Capture the cell that displays the provided text and extract its [x, y] central coordinate. 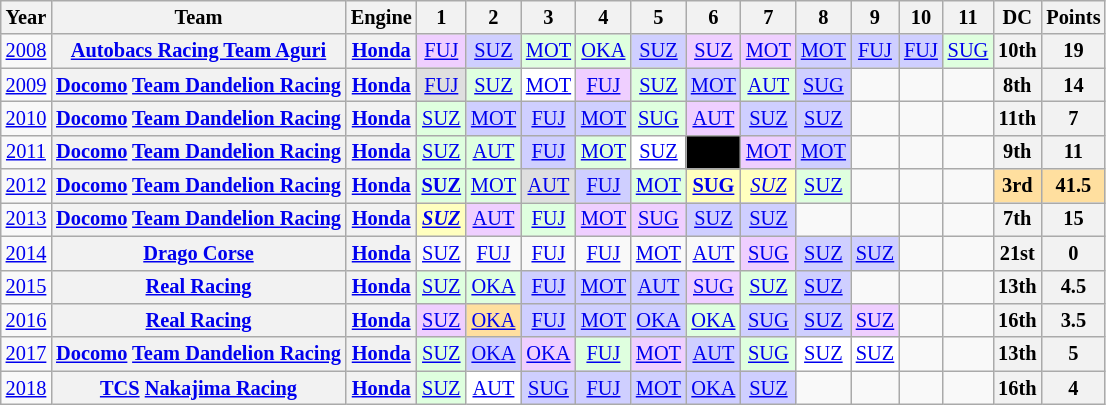
8th [1017, 85]
2014 [26, 253]
2011 [26, 152]
9th [1017, 152]
TCS Nakajima Racing [198, 388]
Year [26, 17]
2016 [26, 320]
9 [875, 17]
Autobacs Racing Team Aguri [198, 51]
10 [921, 17]
1 [442, 17]
3 [548, 17]
7th [1017, 219]
2012 [26, 186]
3rd [1017, 186]
2008 [26, 51]
0 [1073, 253]
2015 [26, 287]
8 [824, 17]
2013 [26, 219]
21st [1017, 253]
10th [1017, 51]
14 [1073, 85]
15 [1073, 219]
2009 [26, 85]
2010 [26, 118]
41.5 [1073, 186]
19 [1073, 51]
Engine [382, 17]
Drago Corse [198, 253]
2017 [26, 354]
DC [1017, 17]
6 [714, 17]
2 [494, 17]
Points [1073, 17]
4.5 [1073, 287]
3.5 [1073, 320]
11th [1017, 118]
Team [198, 17]
2018 [26, 388]
